Return the (X, Y) coordinate for the center point of the cell that contains the specified text.  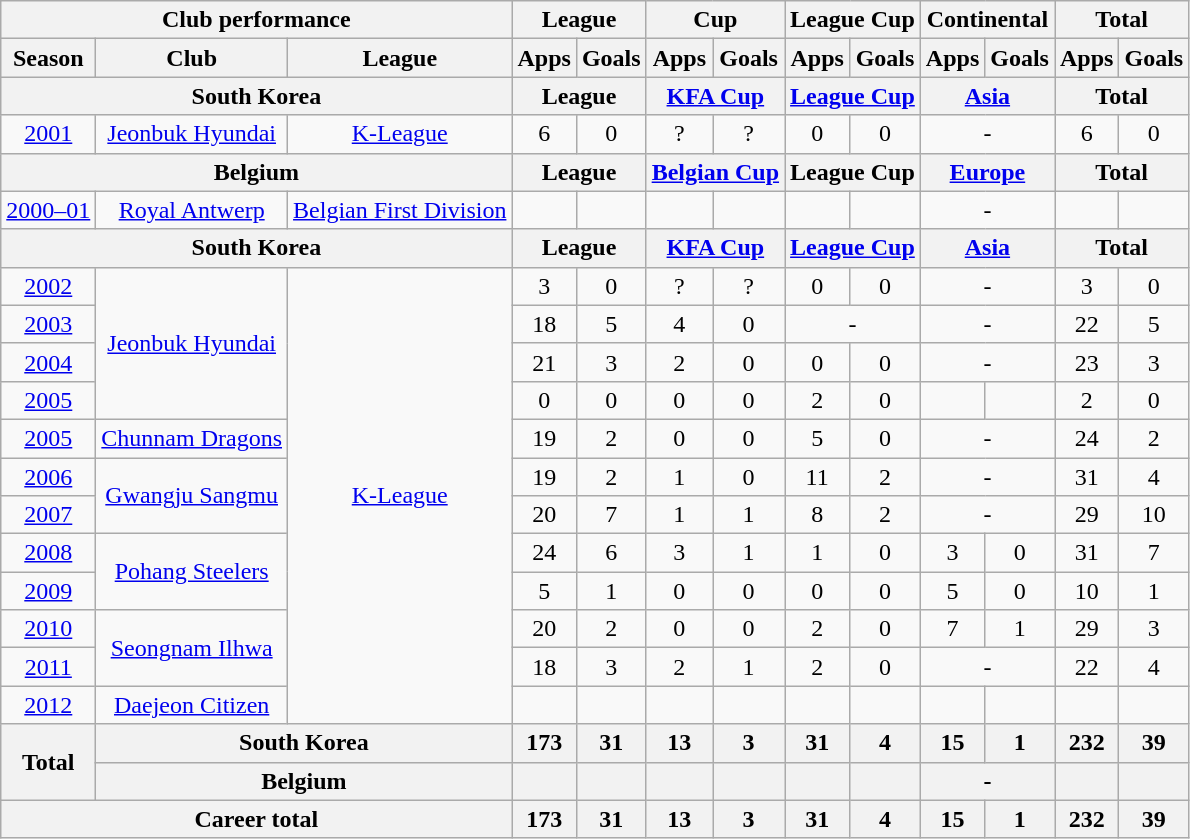
2012 (48, 705)
Cup (715, 20)
Chunnam Dragons (192, 438)
2011 (48, 667)
2009 (48, 591)
Pohang Steelers (192, 572)
23 (1086, 362)
21 (544, 362)
Season (48, 58)
2010 (48, 629)
Europe (987, 172)
Daejeon Citizen (192, 705)
Belgian First Division (400, 210)
Club (192, 58)
Continental (987, 20)
Career total (256, 819)
2001 (48, 134)
2006 (48, 477)
Seongnam Ilhwa (192, 648)
2002 (48, 286)
2004 (48, 362)
2007 (48, 515)
Belgian Cup (715, 172)
Club performance (256, 20)
2008 (48, 553)
2000–01 (48, 210)
2003 (48, 324)
Gwangju Sangmu (192, 496)
Royal Antwerp (192, 210)
11 (818, 477)
8 (818, 515)
